Find where the given text appears and provide that cell's center as [X, Y] coordinate. 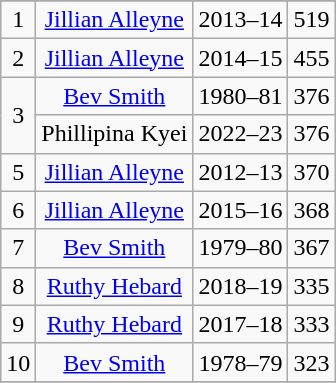
455 [312, 58]
2014–15 [240, 58]
2015–16 [240, 210]
519 [312, 20]
335 [312, 286]
323 [312, 362]
333 [312, 324]
8 [18, 286]
1978–79 [240, 362]
7 [18, 248]
2 [18, 58]
2017–18 [240, 324]
9 [18, 324]
3 [18, 115]
1979–80 [240, 248]
6 [18, 210]
368 [312, 210]
Phillipina Kyei [114, 134]
1 [18, 20]
5 [18, 172]
2012–13 [240, 172]
367 [312, 248]
2022–23 [240, 134]
370 [312, 172]
10 [18, 362]
1980–81 [240, 96]
2013–14 [240, 20]
2018–19 [240, 286]
